Return the [X, Y] coordinate for the center point of the cell that contains the specified text.  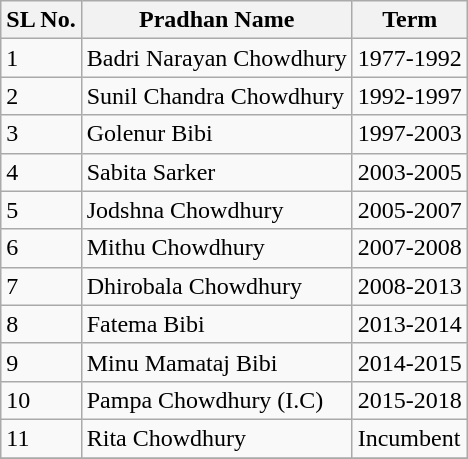
3 [41, 134]
9 [41, 362]
2013-2014 [410, 324]
2007-2008 [410, 248]
Golenur Bibi [216, 134]
1997-2003 [410, 134]
1977-1992 [410, 58]
Pampa Chowdhury (I.C) [216, 400]
Mithu Chowdhury [216, 248]
Incumbent [410, 438]
2015-2018 [410, 400]
4 [41, 172]
2005-2007 [410, 210]
11 [41, 438]
2 [41, 96]
1992-1997 [410, 96]
Sabita Sarker [216, 172]
Dhirobala Chowdhury [216, 286]
Rita Chowdhury [216, 438]
2014-2015 [410, 362]
6 [41, 248]
Sunil Chandra Chowdhury [216, 96]
2008-2013 [410, 286]
Jodshna Chowdhury [216, 210]
Pradhan Name [216, 20]
2003-2005 [410, 172]
1 [41, 58]
Fatema Bibi [216, 324]
Minu Mamataj Bibi [216, 362]
Term [410, 20]
10 [41, 400]
7 [41, 286]
8 [41, 324]
Badri Narayan Chowdhury [216, 58]
5 [41, 210]
SL No. [41, 20]
